Find where the given text appears and provide that cell's center as (X, Y) coordinate. 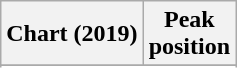
Peakposition (189, 34)
Chart (2019) (72, 34)
